Pinpoint the cell where the given text exists, returning its (x, y) midpoint coordinate. 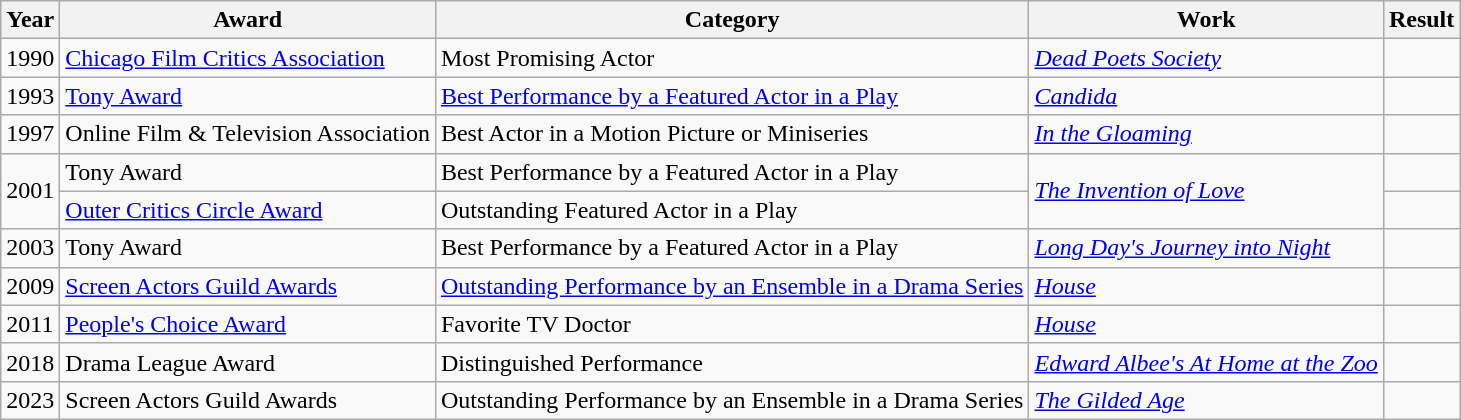
1993 (30, 96)
Favorite TV Doctor (732, 324)
In the Gloaming (1206, 134)
1997 (30, 134)
The Gilded Age (1206, 400)
Year (30, 20)
Outer Critics Circle Award (248, 210)
2023 (30, 400)
The Invention of Love (1206, 191)
Chicago Film Critics Association (248, 58)
Best Actor in a Motion Picture or Miniseries (732, 134)
Candida (1206, 96)
Dead Poets Society (1206, 58)
Online Film & Television Association (248, 134)
People's Choice Award (248, 324)
Distinguished Performance (732, 362)
Award (248, 20)
2009 (30, 286)
2003 (30, 248)
Edward Albee's At Home at the Zoo (1206, 362)
2011 (30, 324)
2001 (30, 191)
Drama League Award (248, 362)
Result (1421, 20)
Work (1206, 20)
1990 (30, 58)
Category (732, 20)
2018 (30, 362)
Most Promising Actor (732, 58)
Long Day's Journey into Night (1206, 248)
Outstanding Featured Actor in a Play (732, 210)
